Extract the [x, y] coordinate from the center of the cell holding the provided text.  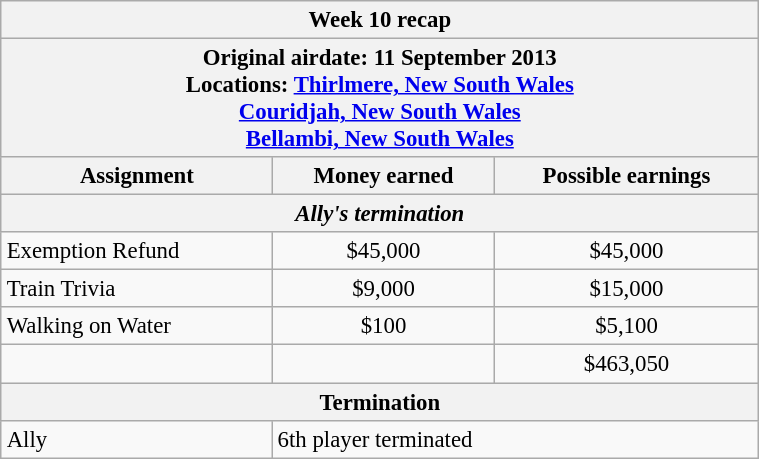
Original airdate: 11 September 2013Locations: Thirlmere, New South WalesCouridjah, New South WalesBellambi, New South Wales [380, 98]
$463,050 [627, 364]
$5,100 [627, 326]
Possible earnings [627, 176]
6th player terminated [515, 439]
Walking on Water [136, 326]
Ally [136, 439]
Exemption Refund [136, 251]
$100 [383, 326]
Termination [380, 401]
Money earned [383, 176]
Assignment [136, 176]
Ally's termination [380, 214]
Week 10 recap [380, 20]
$9,000 [383, 289]
$15,000 [627, 289]
Train Trivia [136, 289]
